Detect which cell encompasses the target text, then output its (x, y) center coordinate. 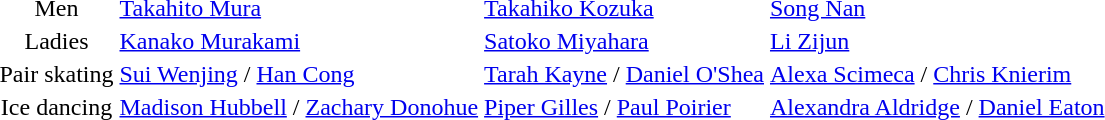
Satoko Miyahara (624, 41)
Kanako Murakami (299, 41)
Tarah Kayne / Daniel O'Shea (624, 74)
Sui Wenjing / Han Cong (299, 74)
